Identify which cell holds the provided text, then report its [x, y] central coordinate. 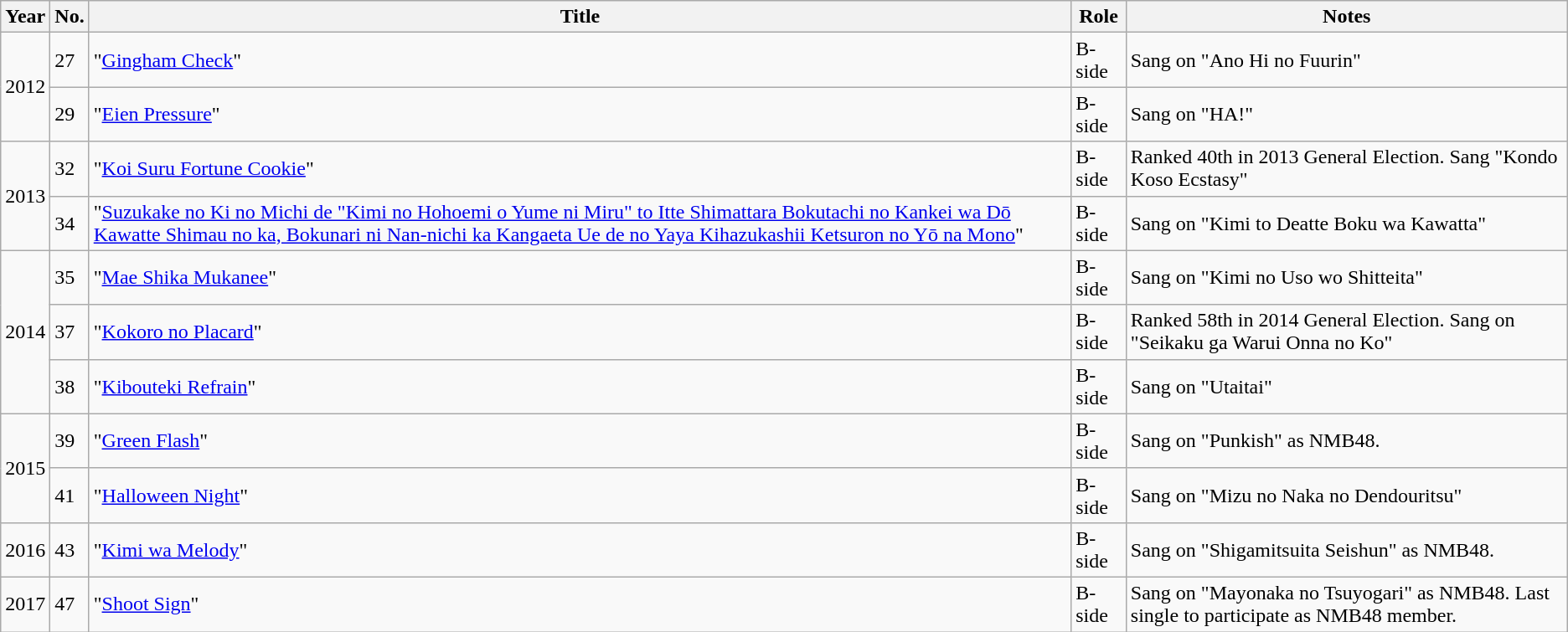
"Mae Shika Mukanee" [580, 278]
"Koi Suru Fortune Cookie" [580, 169]
"Halloween Night" [580, 496]
Sang on "Kimi to Deatte Boku wa Kawatta" [1347, 223]
"Kimi wa Melody" [580, 549]
"Green Flash" [580, 440]
Sang on "HA!" [1347, 114]
"Kibouteki Refrain" [580, 387]
Sang on "Kimi no Uso wo Shitteita" [1347, 278]
"Kokoro no Placard" [580, 331]
27 [70, 60]
2015 [25, 468]
41 [70, 496]
Ranked 58th in 2014 General Election. Sang on "Seikaku ga Warui Onna no Ko" [1347, 331]
2013 [25, 196]
Ranked 40th in 2013 General Election. Sang "Kondo Koso Ecstasy" [1347, 169]
43 [70, 549]
Year [25, 17]
Sang on "Utaitai" [1347, 387]
32 [70, 169]
34 [70, 223]
38 [70, 387]
"Shoot Sign" [580, 604]
Sang on "Mizu no Naka no Dendouritsu" [1347, 496]
35 [70, 278]
No. [70, 17]
"Eien Pressure" [580, 114]
Notes [1347, 17]
2017 [25, 604]
2016 [25, 549]
Sang on "Mayonaka no Tsuyogari" as NMB48. Last single to participate as NMB48 member. [1347, 604]
"Gingham Check" [580, 60]
2012 [25, 87]
Title [580, 17]
Sang on "Shigamitsuita Seishun" as NMB48. [1347, 549]
37 [70, 331]
39 [70, 440]
2014 [25, 331]
29 [70, 114]
Sang on "Punkish" as NMB48. [1347, 440]
Sang on "Ano Hi no Fuurin" [1347, 60]
47 [70, 604]
Role [1099, 17]
